Provide the (x, y) coordinate of the cell's center where the given text is located.  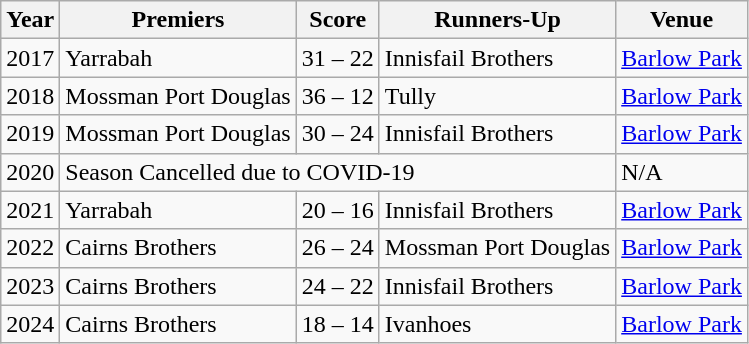
Runners-Up (497, 20)
2017 (30, 58)
Ivanhoes (497, 324)
2020 (30, 172)
20 – 16 (338, 210)
26 – 24 (338, 248)
2018 (30, 96)
30 – 24 (338, 134)
2019 (30, 134)
18 – 14 (338, 324)
N/A (682, 172)
Season Cancelled due to COVID-19 (338, 172)
Venue (682, 20)
Tully (497, 96)
Score (338, 20)
2024 (30, 324)
2021 (30, 210)
Year (30, 20)
2022 (30, 248)
Premiers (178, 20)
36 – 12 (338, 96)
2023 (30, 286)
24 – 22 (338, 286)
31 – 22 (338, 58)
